Find where the given text appears and provide that cell's center as [X, Y] coordinate. 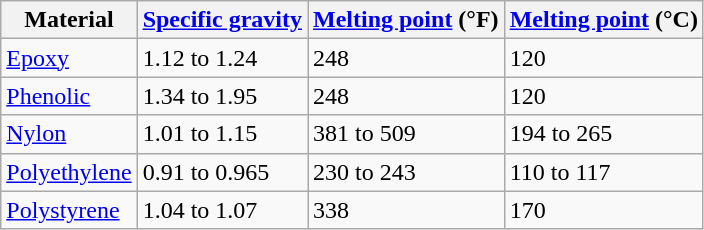
Polystyrene [69, 210]
0.91 to 0.965 [222, 172]
110 to 117 [604, 172]
Melting point (°C) [604, 20]
1.12 to 1.24 [222, 58]
Specific gravity [222, 20]
230 to 243 [406, 172]
194 to 265 [604, 134]
Polyethylene [69, 172]
Nylon [69, 134]
1.04 to 1.07 [222, 210]
1.34 to 1.95 [222, 96]
Material [69, 20]
338 [406, 210]
Epoxy [69, 58]
Melting point (°F) [406, 20]
170 [604, 210]
381 to 509 [406, 134]
1.01 to 1.15 [222, 134]
Phenolic [69, 96]
